Capture the cell that displays the provided text and extract its (X, Y) central coordinate. 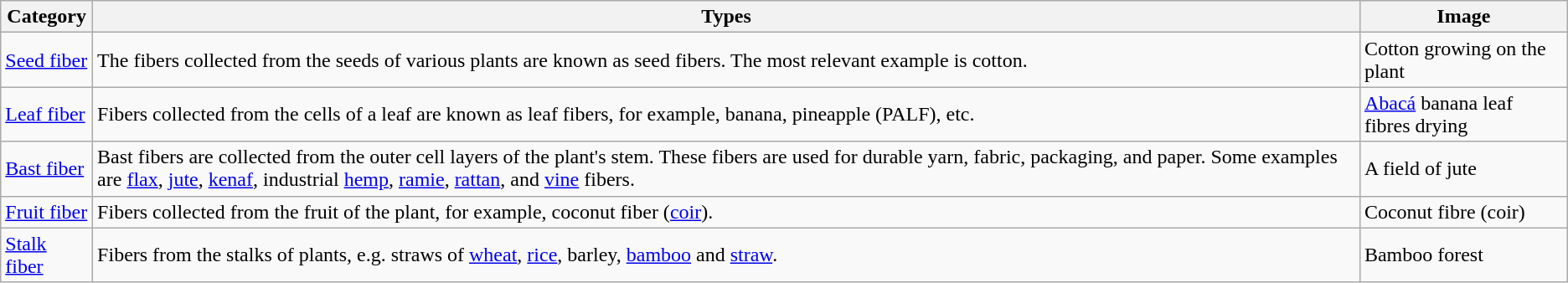
Coconut fibre (coir) (1463, 212)
Leaf fiber (47, 114)
Fibers from the stalks of plants, e.g. straws of wheat, rice, barley, bamboo and straw. (727, 255)
The fibers collected from the seeds of various plants are known as seed fibers. The most relevant example is cotton. (727, 60)
A field of jute (1463, 169)
Stalk fiber (47, 255)
Image (1463, 17)
Types (727, 17)
Fibers collected from the cells of a leaf are known as leaf fibers, for example, banana, pineapple (PALF), etc. (727, 114)
Bamboo forest (1463, 255)
Bast fiber (47, 169)
Fibers collected from the fruit of the plant, for example, coconut fiber (coir). (727, 212)
Fruit fiber (47, 212)
Category (47, 17)
Abacá banana leaf fibres drying (1463, 114)
Seed fiber (47, 60)
Cotton growing on the plant (1463, 60)
